Output the [x, y] coordinate of the center of the cell containing the given text.  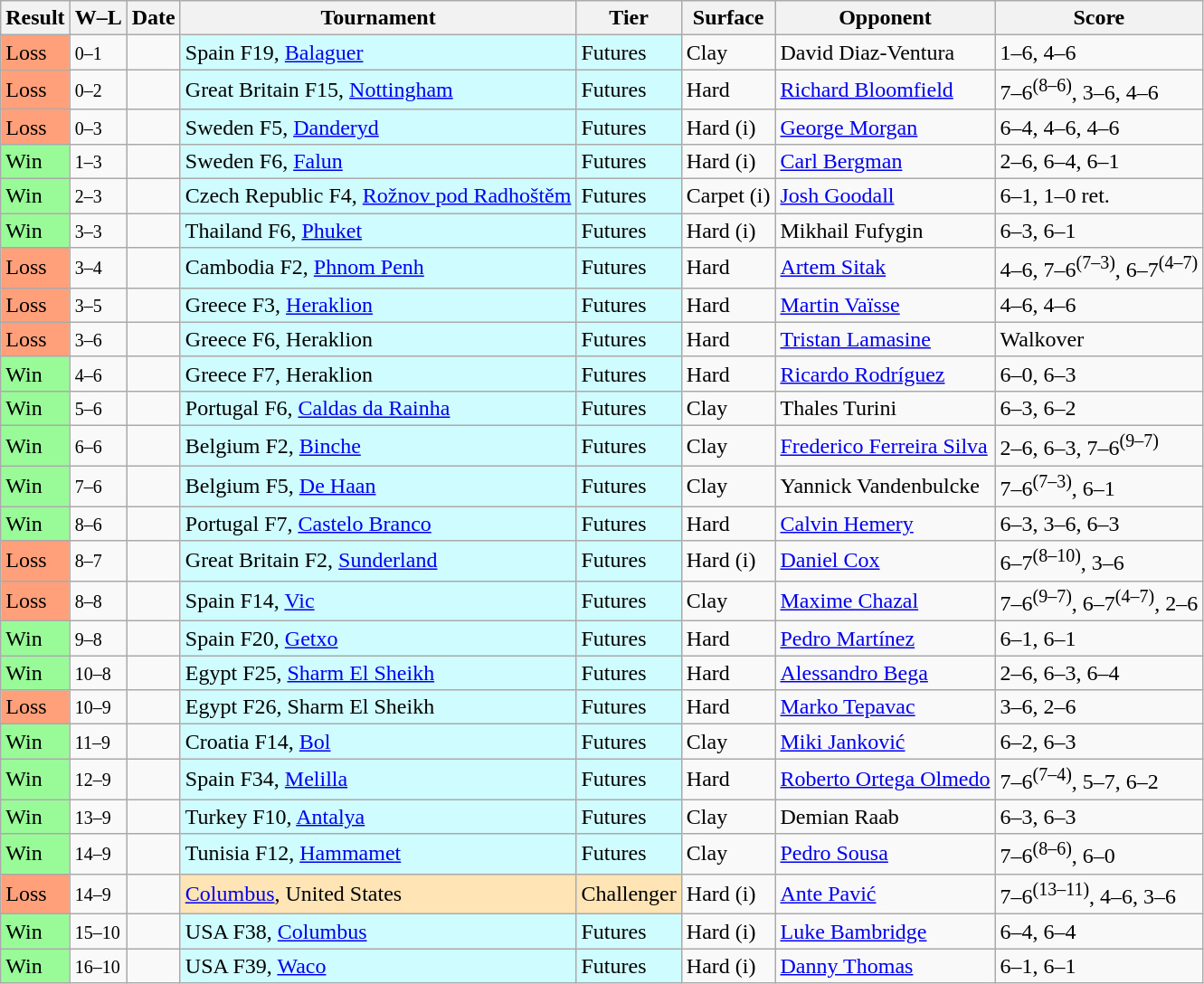
Challenger [629, 894]
Thales Turini [885, 408]
Pedro Sousa [885, 854]
0–1 [98, 52]
Greece F6, Heraklion [378, 339]
Opponent [885, 18]
Ante Pavić [885, 894]
Sweden F6, Falun [378, 161]
Richard Bloomfield [885, 90]
Spain F19, Balaguer [378, 52]
Greece F3, Heraklion [378, 305]
Daniel Cox [885, 561]
6–3, 3–6, 6–3 [1099, 524]
George Morgan [885, 127]
11–9 [98, 742]
Roberto Ortega Olmedo [885, 780]
Thailand F6, Phuket [378, 231]
6–0, 6–3 [1099, 374]
Croatia F14, Bol [378, 742]
Maxime Chazal [885, 601]
0–3 [98, 127]
3–6, 2–6 [1099, 707]
Egypt F25, Sharm El Sheikh [378, 673]
6–1, 1–0 ret. [1099, 196]
Score [1099, 18]
David Diaz-Ventura [885, 52]
1–6, 4–6 [1099, 52]
4–6 [98, 374]
Carpet (i) [728, 196]
Pedro Martínez [885, 639]
Greece F7, Heraklion [378, 374]
6–2, 6–3 [1099, 742]
6–3, 6–3 [1099, 817]
6–4, 6–4 [1099, 932]
Yannick Vandenbulcke [885, 487]
7–6(13–11), 4–6, 3–6 [1099, 894]
Tunisia F12, Hammamet [378, 854]
Danny Thomas [885, 966]
Ricardo Rodríguez [885, 374]
4–6, 7–6(7–3), 6–7(4–7) [1099, 268]
Belgium F2, Binche [378, 445]
Tristan Lamasine [885, 339]
12–9 [98, 780]
13–9 [98, 817]
5–6 [98, 408]
Spain F14, Vic [378, 601]
Date [154, 18]
Marko Tepavac [885, 707]
2–6, 6–3, 7–6(9–7) [1099, 445]
Alessandro Bega [885, 673]
7–6(7–4), 5–7, 6–2 [1099, 780]
Czech Republic F4, Rožnov pod Radhoštěm [378, 196]
USA F38, Columbus [378, 932]
W–L [98, 18]
Demian Raab [885, 817]
3–3 [98, 231]
10–9 [98, 707]
Great Britain F2, Sunderland [378, 561]
6–4, 4–6, 4–6 [1099, 127]
8–7 [98, 561]
Great Britain F15, Nottingham [378, 90]
8–6 [98, 524]
3–4 [98, 268]
15–10 [98, 932]
2–6, 6–4, 6–1 [1099, 161]
Martin Vaïsse [885, 305]
Josh Goodall [885, 196]
Spain F34, Melilla [378, 780]
6–6 [98, 445]
10–8 [98, 673]
USA F39, Waco [378, 966]
Columbus, United States [378, 894]
Luke Bambridge [885, 932]
Portugal F7, Castelo Branco [378, 524]
Spain F20, Getxo [378, 639]
Turkey F10, Antalya [378, 817]
Cambodia F2, Phnom Penh [378, 268]
2–6, 6–3, 6–4 [1099, 673]
Calvin Hemery [885, 524]
3–5 [98, 305]
7–6(8–6), 3–6, 4–6 [1099, 90]
7–6(7–3), 6–1 [1099, 487]
7–6(8–6), 6–0 [1099, 854]
2–3 [98, 196]
6–7(8–10), 3–6 [1099, 561]
8–8 [98, 601]
1–3 [98, 161]
Frederico Ferreira Silva [885, 445]
Result [35, 18]
3–6 [98, 339]
Miki Janković [885, 742]
Carl Bergman [885, 161]
Sweden F5, Danderyd [378, 127]
16–10 [98, 966]
7–6 [98, 487]
6–3, 6–2 [1099, 408]
Tier [629, 18]
0–2 [98, 90]
Artem Sitak [885, 268]
9–8 [98, 639]
6–3, 6–1 [1099, 231]
Mikhail Fufygin [885, 231]
Belgium F5, De Haan [378, 487]
4–6, 4–6 [1099, 305]
Walkover [1099, 339]
Tournament [378, 18]
7–6(9–7), 6–7(4–7), 2–6 [1099, 601]
Egypt F26, Sharm El Sheikh [378, 707]
Portugal F6, Caldas da Rainha [378, 408]
Surface [728, 18]
